Determine the [X, Y] coordinate at the center of the cell enclosing the given text.  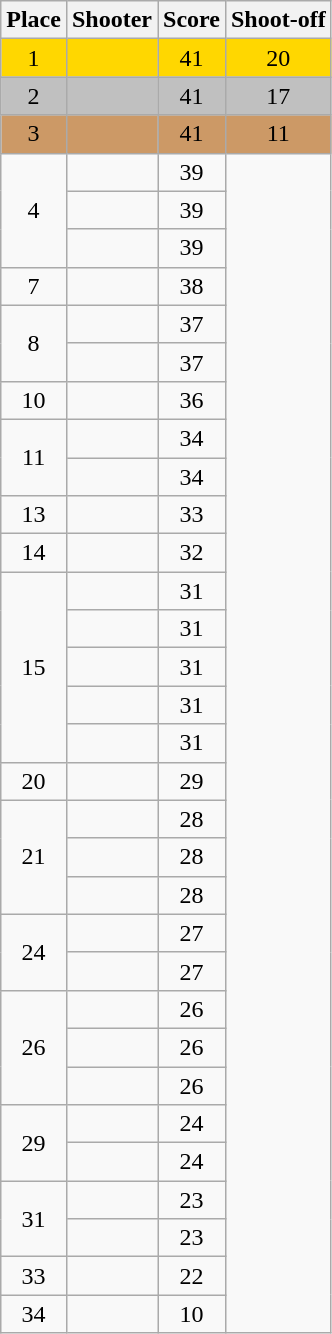
4 [34, 210]
15 [34, 667]
21 [34, 857]
2 [34, 96]
Place [34, 20]
14 [34, 553]
38 [192, 286]
32 [192, 553]
7 [34, 286]
3 [34, 134]
Shooter [112, 20]
22 [192, 1276]
13 [34, 515]
Score [192, 20]
8 [34, 343]
36 [192, 400]
Shoot-off [278, 20]
17 [278, 96]
1 [34, 58]
